Return the [x, y] coordinate for the center point of the cell that contains the specified text.  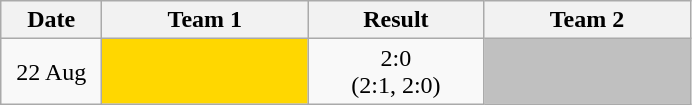
Date [52, 20]
22 Aug [52, 72]
Team 1 [205, 20]
Team 2 [587, 20]
2:0 (2:1, 2:0) [396, 72]
Result [396, 20]
